Find where the given text appears and provide that cell's center as (x, y) coordinate. 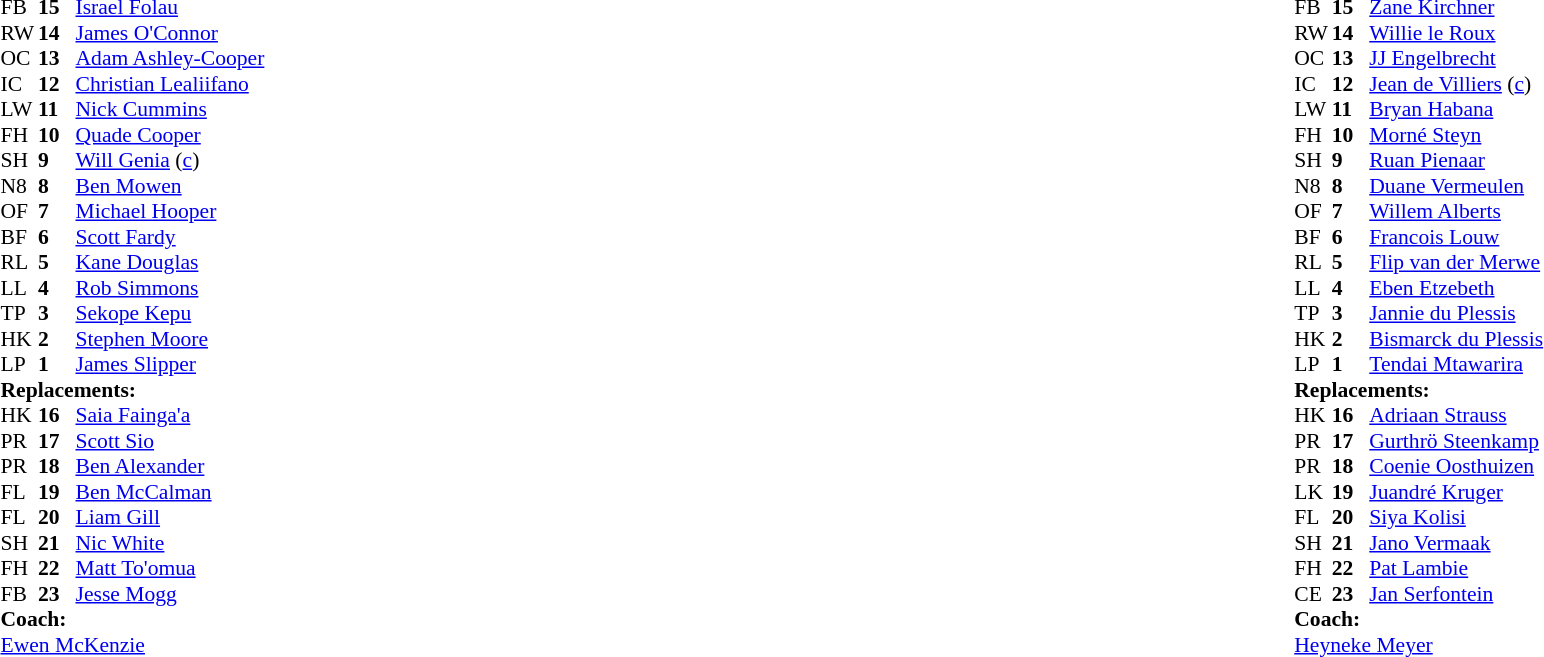
Will Genia (c) (170, 161)
Eben Etzebeth (1456, 288)
Flip van der Merwe (1456, 263)
Jan Serfontein (1456, 594)
Adam Ashley-Cooper (170, 59)
James Slipper (170, 365)
Quade Cooper (170, 135)
Stephen Moore (170, 339)
Jannie du Plessis (1456, 313)
LK (1313, 492)
Gurthrö Steenkamp (1456, 441)
Coenie Oosthuizen (1456, 467)
Pat Lambie (1456, 569)
Nic White (170, 543)
Scott Sio (170, 441)
Morné Steyn (1456, 135)
Duane Vermeulen (1456, 186)
Siya Kolisi (1456, 517)
Ben Mowen (170, 186)
JJ Engelbrecht (1456, 59)
Jesse Mogg (170, 594)
Adriaan Strauss (1456, 415)
Scott Fardy (170, 237)
Jano Vermaak (1456, 543)
Ruan Pienaar (1456, 161)
Kane Douglas (170, 263)
Ben McCalman (170, 492)
Liam Gill (170, 517)
Jean de Villiers (c) (1456, 84)
Nick Cummins (170, 109)
Rob Simmons (170, 288)
Bryan Habana (1456, 109)
Sekope Kepu (170, 313)
James O'Connor (170, 33)
Michael Hooper (170, 211)
Tendai Mtawarira (1456, 365)
Juandré Kruger (1456, 492)
Bismarck du Plessis (1456, 339)
Matt To'omua (170, 569)
Saia Fainga'a (170, 415)
FB (19, 594)
CE (1313, 594)
Francois Louw (1456, 237)
Christian Lealiifano (170, 84)
Willie le Roux (1456, 33)
Willem Alberts (1456, 211)
Ben Alexander (170, 467)
